Pinpoint the cell where the given text exists, returning its [x, y] midpoint coordinate. 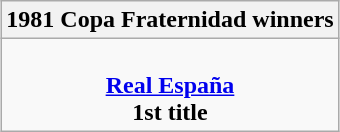
Real España1st title [170, 85]
1981 Copa Fraternidad winners [170, 20]
